Determine the (x, y) coordinate at the center of the cell enclosing the given text.  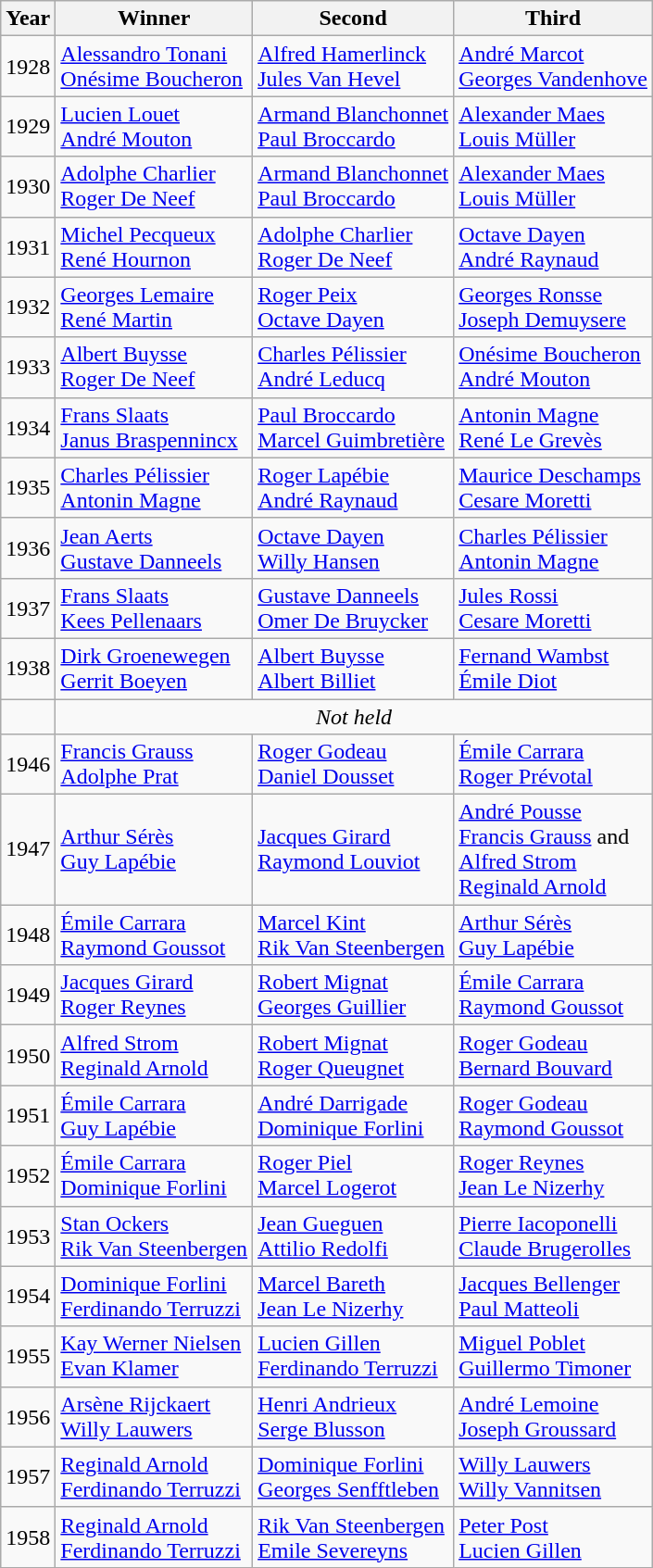
Georges Lemaire René Martin (154, 307)
1947 (28, 850)
1932 (28, 307)
1946 (28, 765)
Antonin Magne René Le Grevès (554, 428)
Willy Lauwers Willy Vannitsen (554, 1476)
Robert Mignat Georges Guillier (354, 995)
Frans Slaats Janus Braspennincx (154, 428)
Émile Carrara Roger Prévotal (554, 765)
Lucien Louet André Mouton (154, 126)
André Lemoine Joseph Groussard (554, 1417)
Kay Werner Nielsen Evan Klamer (154, 1356)
Marcel Bareth Jean Le Nizerhy (354, 1297)
Francis Grauss Adolphe Prat (154, 765)
Alessandro Tonani Onésime Boucheron (154, 67)
Alfred Strom Reginald Arnold (154, 1056)
Albert Buysse Albert Billiet (354, 669)
Robert Mignat Roger Queugnet (354, 1056)
Paul Broccardo Marcel Guimbretière (354, 428)
1935 (28, 487)
Roger Godeau Bernard Bouvard (554, 1056)
1958 (28, 1537)
Jacques Girard Roger Reynes (154, 995)
Jean Aerts Gustave Danneels (154, 548)
Émile Carrara Dominique Forlini (154, 1176)
Maurice Deschamps Cesare Moretti (554, 487)
Georges Ronsse Joseph Demuysere (554, 307)
1930 (28, 187)
Michel Pecqueux René Hournon (154, 246)
Third (554, 19)
1928 (28, 67)
1948 (28, 935)
Arsène Rijckaert Willy Lauwers (154, 1417)
Charles Pélissier André Leducq (354, 367)
Winner (154, 19)
Roger Reynes Jean Le Nizerhy (554, 1176)
Pierre Iacoponelli Claude Brugerolles (554, 1236)
Fernand Wambst Émile Diot (554, 669)
1937 (28, 608)
Year (28, 19)
Frans Slaats Kees Pellenaars (154, 608)
Jean Gueguen Attilio Redolfi (354, 1236)
Octave Dayen André Raynaud (554, 246)
Rik Van Steenbergen Emile Severeyns (354, 1537)
Jacques Bellenger Paul Matteoli (554, 1297)
Henri Andrieux Serge Blusson (354, 1417)
Roger Lapébie André Raynaud (354, 487)
Miguel Poblet Guillermo Timoner (554, 1356)
1955 (28, 1356)
Dominique Forlini Ferdinando Terruzzi (154, 1297)
Peter Post Lucien Gillen (554, 1537)
Gustave Danneels Omer De Bruycker (354, 608)
Dirk Groenewegen Gerrit Boeyen (154, 669)
Stan Ockers Rik Van Steenbergen (154, 1236)
Roger Godeau Raymond Goussot (554, 1115)
Dominique Forlini Georges Senfftleben (354, 1476)
1933 (28, 367)
1936 (28, 548)
1954 (28, 1297)
Lucien Gillen Ferdinando Terruzzi (354, 1356)
1950 (28, 1056)
Alfred Hamerlinck Jules Van Hevel (354, 67)
1931 (28, 246)
Roger Piel Marcel Logerot (354, 1176)
Jules Rossi Cesare Moretti (554, 608)
André Pousse Francis Grauss and Alfred Strom Reginald Arnold (554, 850)
André Marcot Georges Vandenhove (554, 67)
1952 (28, 1176)
1938 (28, 669)
Roger Godeau Daniel Dousset (354, 765)
1929 (28, 126)
Émile Carrara Guy Lapébie (154, 1115)
Roger Peix Octave Dayen (354, 307)
1934 (28, 428)
Octave Dayen Willy Hansen (354, 548)
1953 (28, 1236)
1951 (28, 1115)
Onésime Boucheron André Mouton (554, 367)
Marcel Kint Rik Van Steenbergen (354, 935)
Not held (354, 716)
1957 (28, 1476)
Albert Buysse Roger De Neef (154, 367)
Jacques Girard Raymond Louviot (354, 850)
1949 (28, 995)
André Darrigade Dominique Forlini (354, 1115)
Second (354, 19)
1956 (28, 1417)
